Find where the given text appears and provide that cell's center as (X, Y) coordinate. 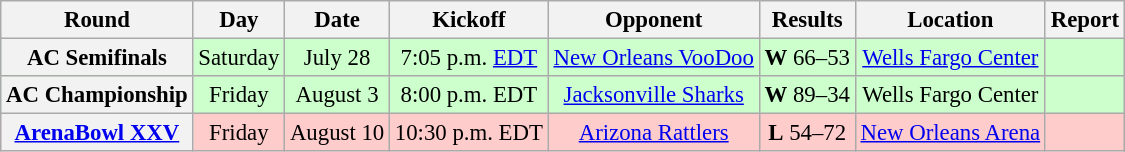
Report (1084, 20)
Jacksonville Sharks (654, 95)
7:05 p.m. EDT (470, 58)
W 66–53 (807, 58)
July 28 (338, 58)
Date (338, 20)
Round (97, 20)
Day (239, 20)
8:00 p.m. EDT (470, 95)
L 54–72 (807, 133)
August 3 (338, 95)
AC Semifinals (97, 58)
August 10 (338, 133)
New Orleans VooDoo (654, 58)
AC Championship (97, 95)
Results (807, 20)
ArenaBowl XXV (97, 133)
Location (950, 20)
W 89–34 (807, 95)
Saturday (239, 58)
New Orleans Arena (950, 133)
Arizona Rattlers (654, 133)
Opponent (654, 20)
Kickoff (470, 20)
10:30 p.m. EDT (470, 133)
